Detect which cell encompasses the target text, then output its (X, Y) center coordinate. 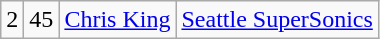
Chris King (118, 20)
2 (12, 20)
45 (42, 20)
Seattle SuperSonics (277, 20)
